Detect which cell encompasses the target text, then output its [X, Y] center coordinate. 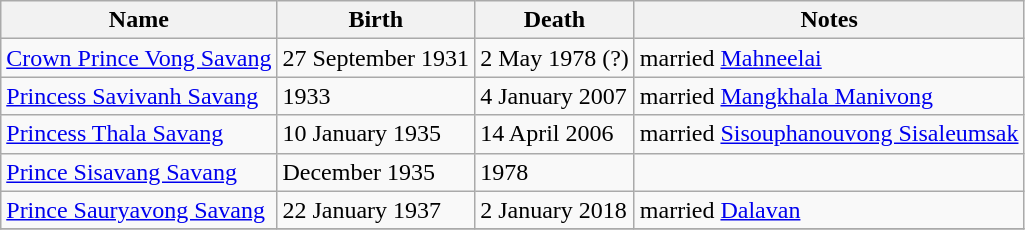
Prince Sisavang Savang [139, 172]
married Dalavan [829, 210]
Prince Sauryavong Savang [139, 210]
married Sisouphanouvong Sisaleumsak [829, 134]
married Mangkhala Manivong [829, 96]
1978 [555, 172]
2 May 1978 (?) [555, 58]
Princess Thala Savang [139, 134]
2 January 2018 [555, 210]
10 January 1935 [376, 134]
14 April 2006 [555, 134]
27 September 1931 [376, 58]
1933 [376, 96]
Name [139, 20]
Notes [829, 20]
Birth [376, 20]
married Mahneelai [829, 58]
Death [555, 20]
Crown Prince Vong Savang [139, 58]
4 January 2007 [555, 96]
22 January 1937 [376, 210]
December 1935 [376, 172]
Princess Savivanh Savang [139, 96]
